Detect which cell encompasses the target text, then output its (X, Y) center coordinate. 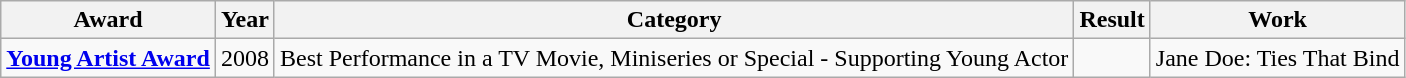
Year (244, 20)
Work (1278, 20)
Best Performance in a TV Movie, Miniseries or Special - Supporting Young Actor (674, 58)
Jane Doe: Ties That Bind (1278, 58)
Young Artist Award (108, 58)
Award (108, 20)
Result (1112, 20)
2008 (244, 58)
Category (674, 20)
